Extract the (x, y) coordinate from the center of the cell holding the provided text.  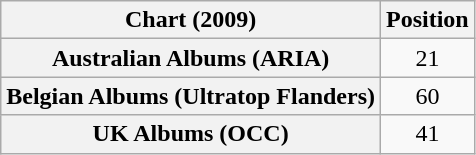
Position (428, 20)
Chart (2009) (191, 20)
Australian Albums (ARIA) (191, 58)
Belgian Albums (Ultratop Flanders) (191, 96)
60 (428, 96)
41 (428, 134)
UK Albums (OCC) (191, 134)
21 (428, 58)
